Identify which cell holds the provided text, then report its (x, y) central coordinate. 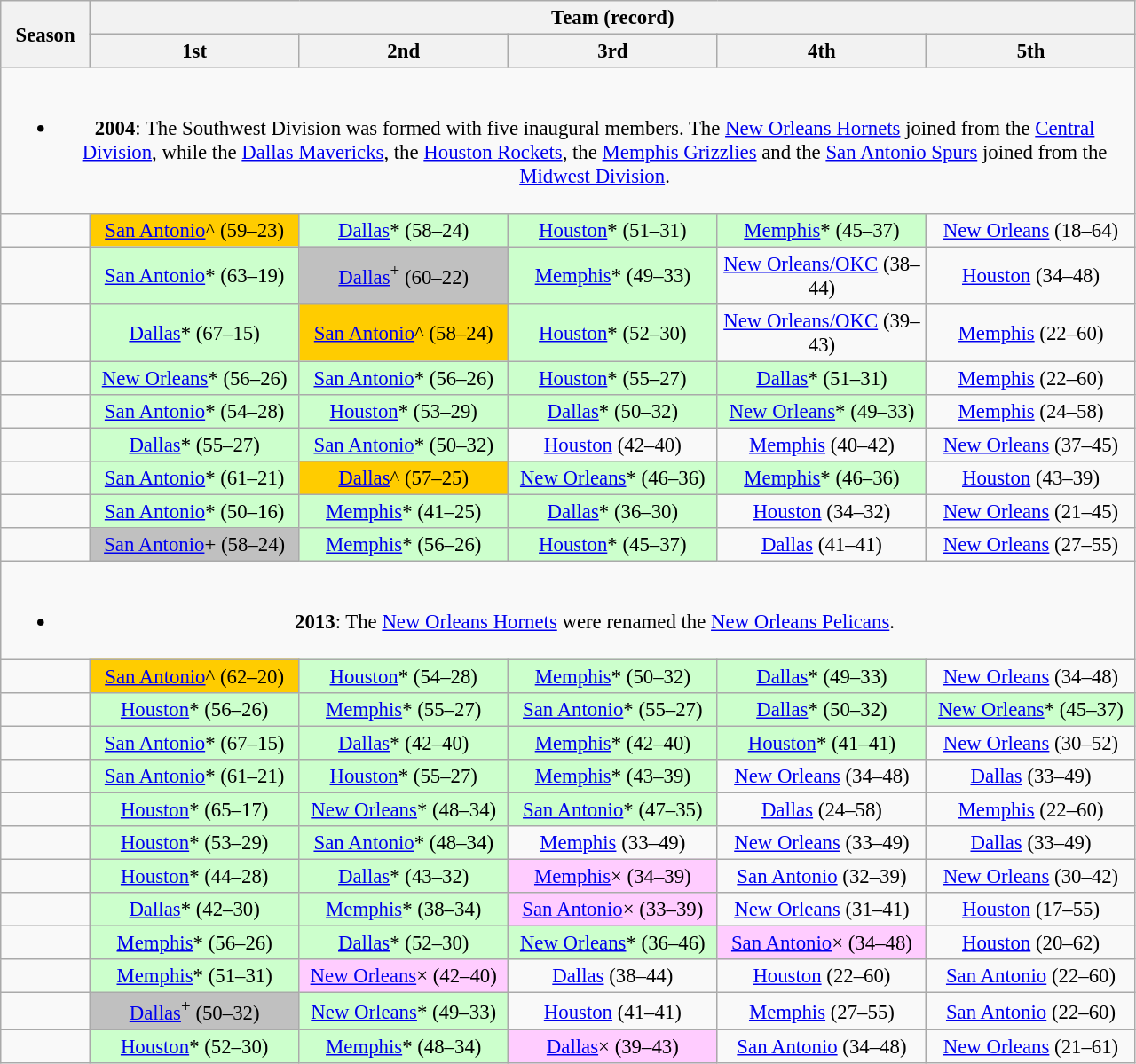
Team (record) (612, 18)
Dallas* (42–30) (194, 910)
Memphis* (46–36) (822, 478)
San Antonio^ (58–24) (404, 332)
Dallas* (52–30) (404, 943)
Houston* (56–26) (194, 709)
San Antonio (34–48) (822, 1047)
2013: The New Orleans Hornets were renamed the New Orleans Pelicans. (568, 611)
Dallas+ (60–22) (404, 275)
San Antonio* (63–19) (194, 275)
San Antonio* (50–32) (404, 445)
San Antonio^ (62–20) (194, 676)
New Orleans× (42–40) (404, 976)
Dallas* (49–33) (822, 676)
Houston* (41–41) (822, 743)
New Orleans (18–64) (1031, 230)
Memphis* (43–39) (613, 776)
San Antonio* (67–15) (194, 743)
San Antonio* (48–34) (404, 843)
San Antonio* (55–27) (613, 709)
1st (194, 51)
San Antonio* (54–28) (194, 412)
San Antonio× (34–48) (822, 943)
Dallas× (39–43) (613, 1047)
Houston* (65–17) (194, 809)
San Antonio^ (59–23) (194, 230)
2nd (404, 51)
Houston* (44–28) (194, 876)
Houston (20–62) (1031, 943)
Houston (17–55) (1031, 910)
Houston (43–39) (1031, 478)
Memphis* (42–40) (613, 743)
Houston* (54–28) (404, 676)
New Orleans (30–42) (1031, 876)
New Orleans* (46–36) (613, 478)
Dallas* (55–27) (194, 445)
San Antonio* (47–35) (613, 809)
New Orleans/OKC (39–43) (822, 332)
New Orleans (31–41) (822, 910)
3rd (613, 51)
Memphis (33–49) (613, 843)
Dallas* (51–31) (822, 378)
Memphis* (49–33) (613, 275)
Dallas* (58–24) (404, 230)
Dallas+ (50–32) (194, 1012)
Dallas (41–41) (822, 545)
New Orleans (27–55) (1031, 545)
Memphis* (41–25) (404, 511)
New Orleans (30–52) (1031, 743)
San Antonio* (50–16) (194, 511)
New Orleans (37–45) (1031, 445)
Memphis* (48–34) (404, 1047)
San Antonio× (33–39) (613, 910)
New Orleans (21–45) (1031, 511)
Houston (34–48) (1031, 275)
Memphis (24–58) (1031, 412)
Memphis* (45–37) (822, 230)
Memphis* (55–27) (404, 709)
New Orleans* (36–46) (613, 943)
New Orleans* (48–34) (404, 809)
Season (46, 34)
San Antonio* (56–26) (404, 378)
New Orleans* (56–26) (194, 378)
Memphis* (38–34) (404, 910)
San Antonio (32–39) (822, 876)
New Orleans/OKC (38–44) (822, 275)
Houston (41–41) (613, 1012)
San Antonio+ (58–24) (194, 545)
Dallas^ (57–25) (404, 478)
Dallas (24–58) (822, 809)
Memphis* (50–32) (613, 676)
Dallas* (42–40) (404, 743)
4th (822, 51)
Dallas* (43–32) (404, 876)
Houston (22–60) (822, 976)
New Orleans (21–61) (1031, 1047)
New Orleans* (45–37) (1031, 709)
Memphis (27–55) (822, 1012)
Houston* (45–37) (613, 545)
New Orleans (33–49) (822, 843)
Dallas* (67–15) (194, 332)
Houston* (51–31) (613, 230)
Dallas* (36–30) (613, 511)
Memphis (40–42) (822, 445)
Memphis* (51–31) (194, 976)
Houston (34–32) (822, 511)
5th (1031, 51)
Memphis× (34–39) (613, 876)
Houston (42–40) (613, 445)
Dallas (38–44) (613, 976)
